Pinpoint the cell where the given text exists, returning its (X, Y) midpoint coordinate. 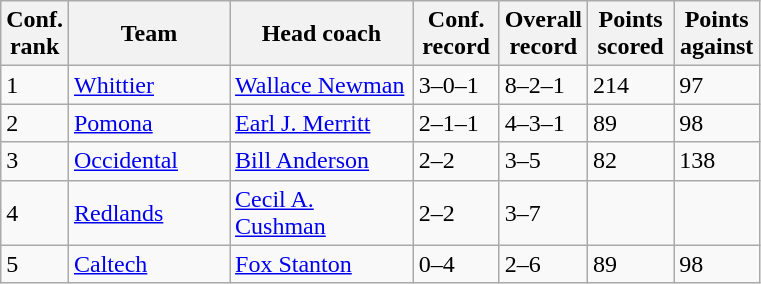
Conf. record (456, 34)
Wallace Newman (322, 85)
Points scored (631, 34)
Fox Stanton (322, 264)
Redlands (148, 212)
0–4 (456, 264)
Head coach (322, 34)
2 (35, 123)
4–3–1 (543, 123)
138 (717, 161)
214 (631, 85)
2–6 (543, 264)
Conf. rank (35, 34)
Earl J. Merritt (322, 123)
2–1–1 (456, 123)
Cecil A. Cushman (322, 212)
Bill Anderson (322, 161)
3–5 (543, 161)
Occidental (148, 161)
3 (35, 161)
5 (35, 264)
8–2–1 (543, 85)
1 (35, 85)
Caltech (148, 264)
Whittier (148, 85)
97 (717, 85)
Pomona (148, 123)
Team (148, 34)
Points against (717, 34)
82 (631, 161)
Overall record (543, 34)
4 (35, 212)
3–0–1 (456, 85)
3–7 (543, 212)
